Return [x, y] of the center of cell containing provided text 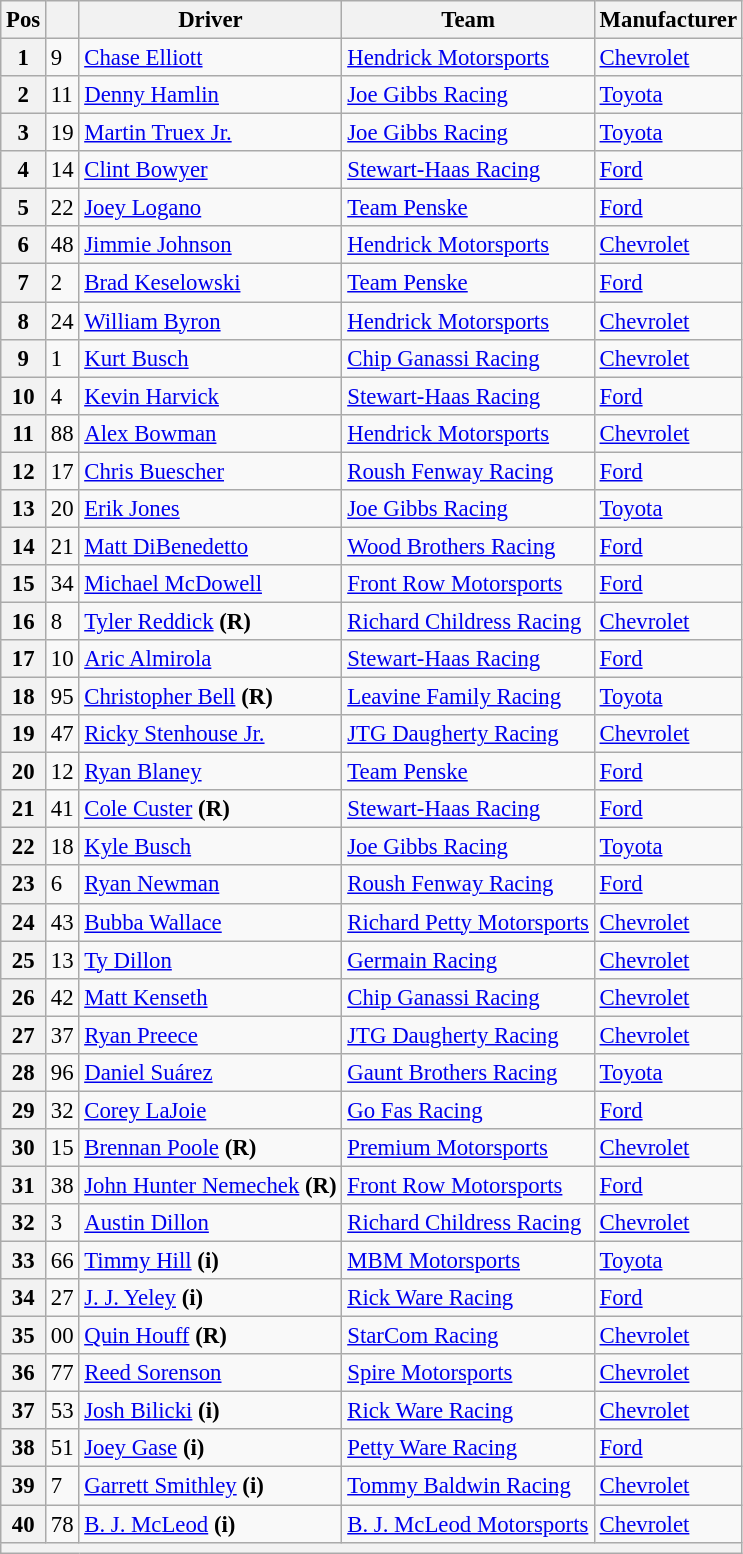
Clint Bowyer [210, 170]
Matt DiBenedetto [210, 546]
Joey Logano [210, 208]
Ty Dillon [210, 960]
Kurt Busch [210, 358]
95 [62, 697]
Ricky Stenhouse Jr. [210, 734]
Chris Buescher [210, 471]
Gaunt Brothers Racing [468, 1073]
Cole Custer (R) [210, 809]
00 [62, 1336]
Ryan Blaney [210, 772]
39 [24, 1486]
Bubba Wallace [210, 922]
StarCom Racing [468, 1336]
Chase Elliott [210, 58]
Martin Truex Jr. [210, 133]
29 [24, 1110]
88 [62, 433]
Daniel Suárez [210, 1073]
Wood Brothers Racing [468, 546]
Tommy Baldwin Racing [468, 1486]
Michael McDowell [210, 584]
B. J. McLeod Motorsports [468, 1524]
Ryan Newman [210, 885]
53 [62, 1411]
Go Fas Racing [468, 1110]
41 [62, 809]
Driver [210, 20]
5 [24, 208]
Tyler Reddick (R) [210, 621]
30 [24, 1148]
Alex Bowman [210, 433]
25 [24, 960]
40 [24, 1524]
John Hunter Nemechek (R) [210, 1185]
Erik Jones [210, 509]
Leavine Family Racing [468, 697]
78 [62, 1524]
Joey Gase (i) [210, 1449]
Quin Houff (R) [210, 1336]
Austin Dillon [210, 1223]
MBM Motorsports [468, 1261]
Timmy Hill (i) [210, 1261]
Brad Keselowski [210, 283]
23 [24, 885]
77 [62, 1373]
Ryan Preece [210, 1035]
Manufacturer [668, 20]
Petty Ware Racing [468, 1449]
31 [24, 1185]
Pos [24, 20]
Matt Kenseth [210, 997]
28 [24, 1073]
Kevin Harvick [210, 396]
66 [62, 1261]
Germain Racing [468, 960]
Richard Petty Motorsports [468, 922]
43 [62, 922]
51 [62, 1449]
William Byron [210, 321]
Team [468, 20]
36 [24, 1373]
Garrett Smithley (i) [210, 1486]
48 [62, 245]
Kyle Busch [210, 847]
Denny Hamlin [210, 95]
Josh Bilicki (i) [210, 1411]
Brennan Poole (R) [210, 1148]
96 [62, 1073]
J. J. Yeley (i) [210, 1298]
Aric Almirola [210, 659]
Reed Sorenson [210, 1373]
Spire Motorsports [468, 1373]
Christopher Bell (R) [210, 697]
B. J. McLeod (i) [210, 1524]
47 [62, 734]
35 [24, 1336]
Premium Motorsports [468, 1148]
Corey LaJoie [210, 1110]
Jimmie Johnson [210, 245]
42 [62, 997]
16 [24, 621]
26 [24, 997]
33 [24, 1261]
